Identify which cell holds the provided text, then report its (x, y) central coordinate. 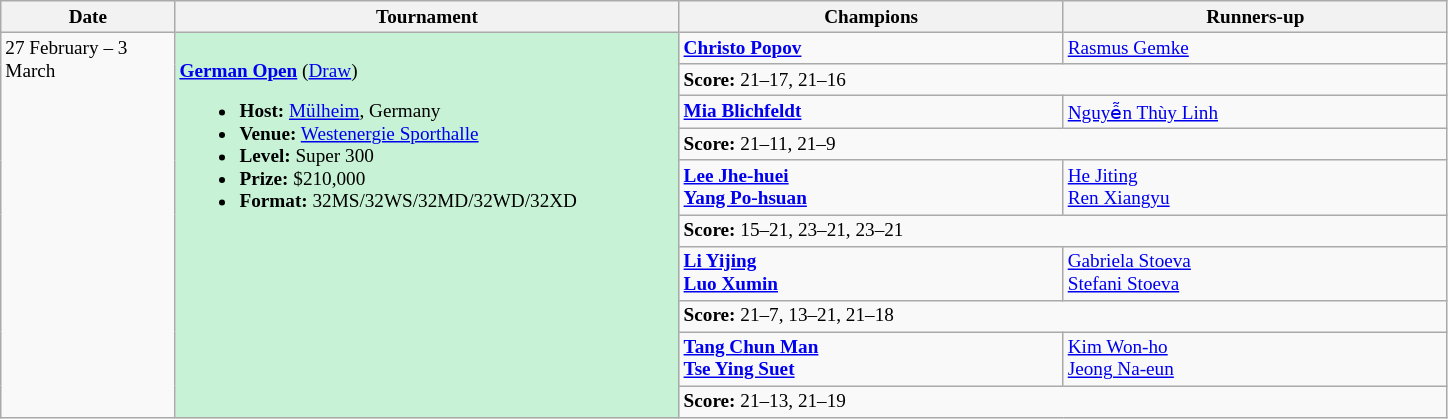
Date (88, 17)
Christo Popov (871, 48)
Nguyễn Thùy Linh (1255, 112)
Score: 21–11, 21–9 (1063, 145)
German Open (Draw)Host: Mülheim, GermanyVenue: Westenergie SporthalleLevel: Super 300Prize: $210,000Format: 32MS/32WS/32MD/32WD/32XD (427, 224)
Rasmus Gemke (1255, 48)
Gabriela Stoeva Stefani Stoeva (1255, 273)
Score: 21–17, 21–16 (1063, 80)
27 February – 3 March (88, 224)
Runners-up (1255, 17)
He Jiting Ren Xiangyu (1255, 187)
Champions (871, 17)
Score: 21–7, 13–21, 21–18 (1063, 316)
Lee Jhe-huei Yang Po-hsuan (871, 187)
Tang Chun Man Tse Ying Suet (871, 359)
Mia Blichfeldt (871, 112)
Kim Won-ho Jeong Na-eun (1255, 359)
Li Yijing Luo Xumin (871, 273)
Score: 15–21, 23–21, 23–21 (1063, 230)
Score: 21–13, 21–19 (1063, 402)
Tournament (427, 17)
